Find where the given text appears and provide that cell's center as [x, y] coordinate. 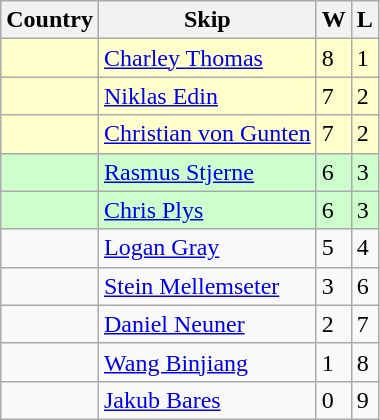
Christian von Gunten [207, 134]
Chris Plys [207, 210]
Niklas Edin [207, 96]
Logan Gray [207, 248]
Country [50, 20]
Charley Thomas [207, 58]
Wang Binjiang [207, 362]
5 [334, 248]
Stein Mellemseter [207, 286]
4 [364, 248]
L [364, 20]
9 [364, 400]
Daniel Neuner [207, 324]
Rasmus Stjerne [207, 172]
0 [334, 400]
Jakub Bares [207, 400]
Skip [207, 20]
W [334, 20]
